Determine the (x, y) coordinate at the center of the cell enclosing the given text.  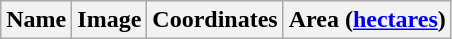
Image (110, 20)
Name (36, 20)
Area (hectares) (367, 20)
Coordinates (215, 20)
